For the text-containing cell, return its midpoint in (X, Y) coordinate format. 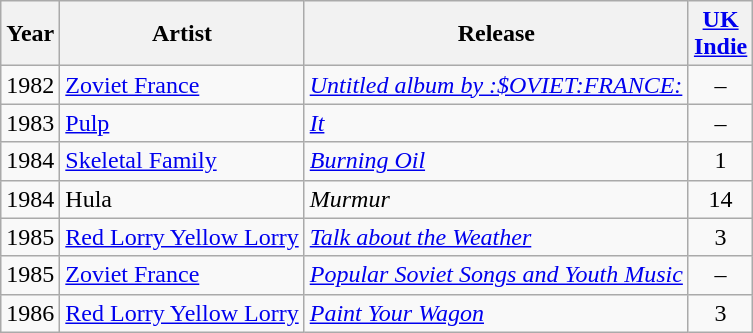
It (496, 123)
1 (720, 161)
Year (30, 34)
Popular Soviet Songs and Youth Music (496, 275)
Talk about the Weather (496, 237)
Untitled album by :$OVIET:FRANCE: (496, 85)
Paint Your Wagon (496, 313)
Artist (182, 34)
Hula (182, 199)
1982 (30, 85)
14 (720, 199)
Burning Oil (496, 161)
UK Indie (720, 34)
Release (496, 34)
Skeletal Family (182, 161)
Murmur (496, 199)
1983 (30, 123)
1986 (30, 313)
Pulp (182, 123)
